Determine the [X, Y] coordinate at the center of the cell enclosing the given text.  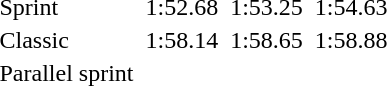
1:58.65 [267, 40]
1:58.14 [182, 40]
